Return [x, y] of the center of cell containing provided text 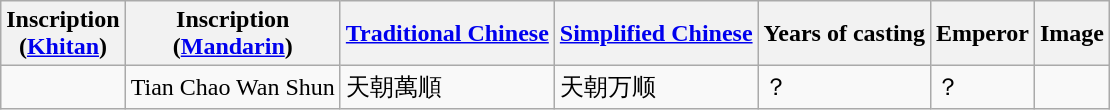
Image [1072, 34]
天朝萬順 [447, 88]
Traditional Chinese [447, 34]
天朝万顺 [656, 88]
Inscription(Khitan) [63, 34]
Simplified Chinese [656, 34]
Emperor [982, 34]
Tian Chao Wan Shun [232, 88]
Years of casting [844, 34]
Inscription(Mandarin) [232, 34]
